Determine the (X, Y) coordinate at the center of the cell enclosing the given text.  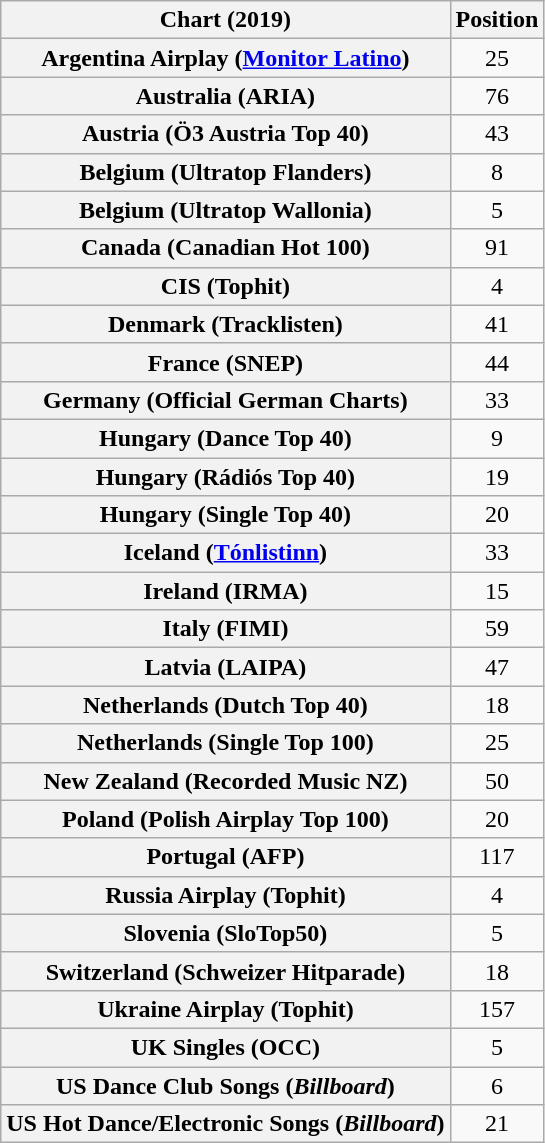
Hungary (Dance Top 40) (226, 438)
Position (497, 20)
41 (497, 324)
Canada (Canadian Hot 100) (226, 248)
Switzerland (Schweizer Hitparade) (226, 971)
43 (497, 134)
Latvia (LAIPA) (226, 667)
CIS (Tophit) (226, 286)
Denmark (Tracklisten) (226, 324)
Austria (Ö3 Austria Top 40) (226, 134)
Belgium (Ultratop Flanders) (226, 172)
91 (497, 248)
UK Singles (OCC) (226, 1047)
Ireland (IRMA) (226, 591)
Poland (Polish Airplay Top 100) (226, 819)
Iceland (Tónlistinn) (226, 553)
Australia (ARIA) (226, 96)
Chart (2019) (226, 20)
Russia Airplay (Tophit) (226, 895)
50 (497, 781)
Hungary (Single Top 40) (226, 515)
Ukraine Airplay (Tophit) (226, 1009)
US Dance Club Songs (Billboard) (226, 1085)
US Hot Dance/Electronic Songs (Billboard) (226, 1124)
157 (497, 1009)
15 (497, 591)
Italy (FIMI) (226, 629)
Netherlands (Single Top 100) (226, 743)
Belgium (Ultratop Wallonia) (226, 210)
Portugal (AFP) (226, 857)
Netherlands (Dutch Top 40) (226, 705)
9 (497, 438)
France (SNEP) (226, 362)
Slovenia (SloTop50) (226, 933)
Argentina Airplay (Monitor Latino) (226, 58)
117 (497, 857)
8 (497, 172)
Hungary (Rádiós Top 40) (226, 477)
44 (497, 362)
21 (497, 1124)
59 (497, 629)
6 (497, 1085)
19 (497, 477)
Germany (Official German Charts) (226, 400)
76 (497, 96)
47 (497, 667)
New Zealand (Recorded Music NZ) (226, 781)
